Capture the cell that displays the provided text and extract its (x, y) central coordinate. 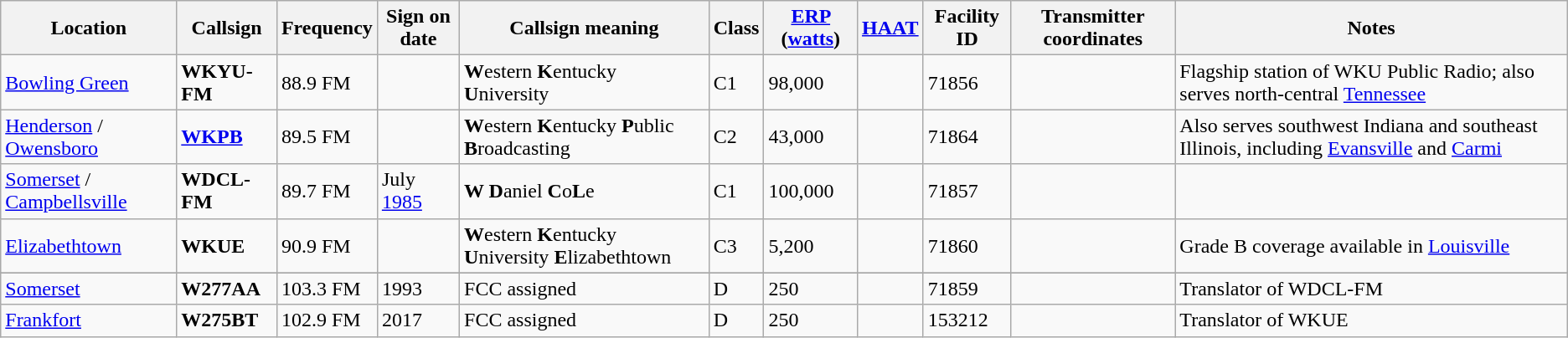
WKYU-FM (227, 82)
71857 (967, 191)
Western Kentucky University (585, 82)
71860 (967, 246)
88.9 FM (327, 82)
Flagship station of WKU Public Radio; also serves north-central Tennessee (1371, 82)
WDCL-FM (227, 191)
Somerset (89, 289)
Elizabethtown (89, 246)
Henderson / Owensboro (89, 137)
WKPB (227, 137)
C3 (736, 246)
Location (89, 28)
W Daniel CoLe (585, 191)
Transmitter coordinates (1093, 28)
WKUE (227, 246)
102.9 FM (327, 320)
Class (736, 28)
Translator of WKUE (1371, 320)
Western Kentucky Public Broadcasting (585, 137)
July 1985 (418, 191)
Grade B coverage available in Louisville (1371, 246)
Also serves southwest Indiana and southeast Illinois, including Evansville and Carmi (1371, 137)
Callsign meaning (585, 28)
Frequency (327, 28)
Somerset / Campbellsville (89, 191)
Callsign (227, 28)
Bowling Green (89, 82)
Translator of WDCL-FM (1371, 289)
71859 (967, 289)
103.3 FM (327, 289)
153212 (967, 320)
W275BT (227, 320)
100,000 (811, 191)
ERP (watts) (811, 28)
Sign on date (418, 28)
1993 (418, 289)
2017 (418, 320)
Western Kentucky University Elizabethtown (585, 246)
Notes (1371, 28)
89.7 FM (327, 191)
5,200 (811, 246)
89.5 FM (327, 137)
71864 (967, 137)
HAAT (891, 28)
Facility ID (967, 28)
98,000 (811, 82)
43,000 (811, 137)
W277AA (227, 289)
90.9 FM (327, 246)
71856 (967, 82)
C2 (736, 137)
Frankfort (89, 320)
